For the text-containing cell, return its midpoint in [X, Y] coordinate format. 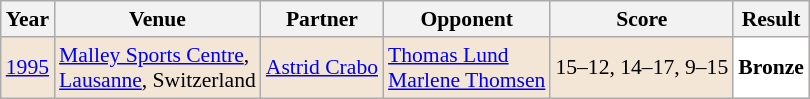
Result [771, 19]
Astrid Crabo [322, 68]
Opponent [466, 19]
1995 [28, 68]
15–12, 14–17, 9–15 [642, 68]
Malley Sports Centre,Lausanne, Switzerland [158, 68]
Year [28, 19]
Bronze [771, 68]
Thomas Lund Marlene Thomsen [466, 68]
Partner [322, 19]
Score [642, 19]
Venue [158, 19]
